Output the (x, y) coordinate of the center of the cell containing the given text.  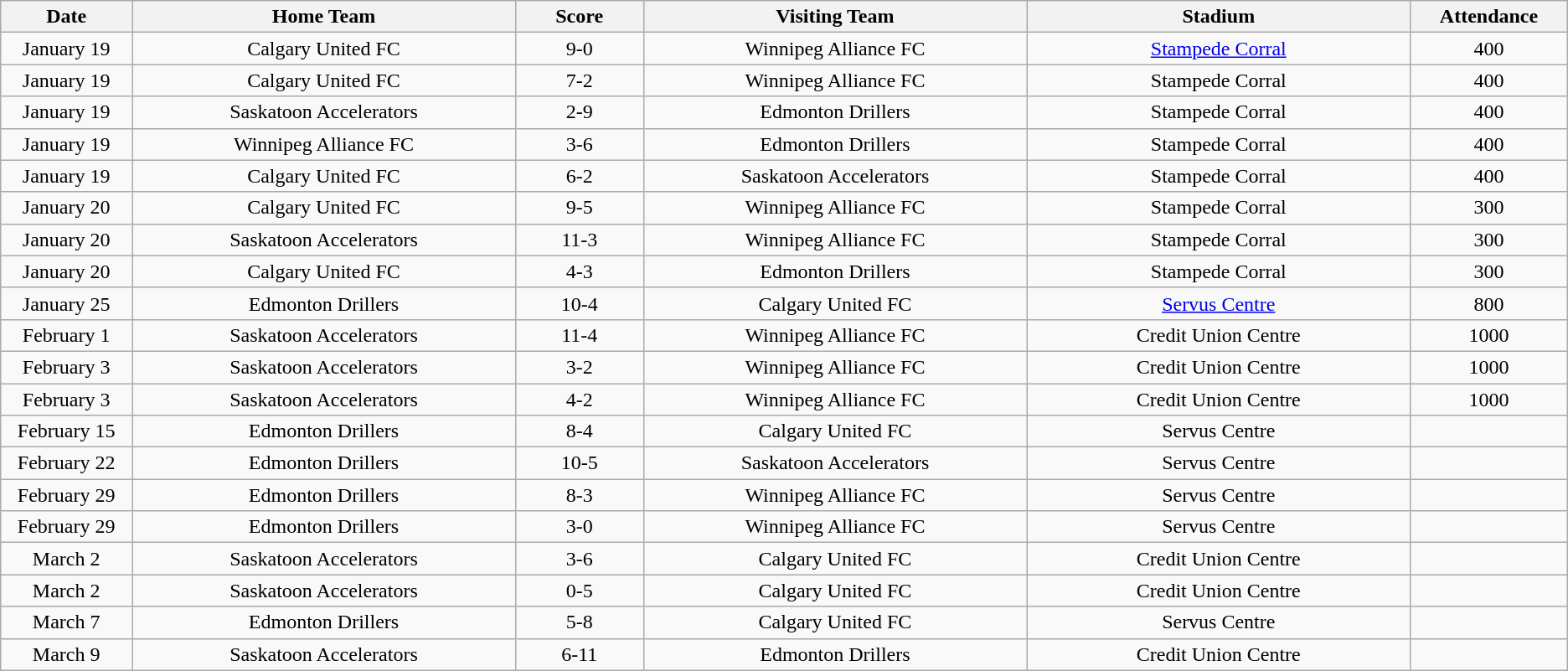
Score (580, 17)
Visiting Team (835, 17)
Stadium (1219, 17)
0-5 (580, 591)
8-4 (580, 431)
3-2 (580, 367)
8-3 (580, 495)
Home Team (324, 17)
Date (67, 17)
6-11 (580, 654)
March 9 (67, 654)
6-2 (580, 176)
10-4 (580, 303)
4-3 (580, 271)
9-0 (580, 49)
11-4 (580, 335)
March 7 (67, 622)
3-0 (580, 527)
Attendance (1489, 17)
February 15 (67, 431)
11-3 (580, 240)
January 25 (67, 303)
5-8 (580, 622)
2-9 (580, 112)
4-2 (580, 400)
9-5 (580, 208)
10-5 (580, 463)
February 22 (67, 463)
800 (1489, 303)
7-2 (580, 80)
February 1 (67, 335)
